Output the (x, y) coordinate of the center of the cell containing the given text.  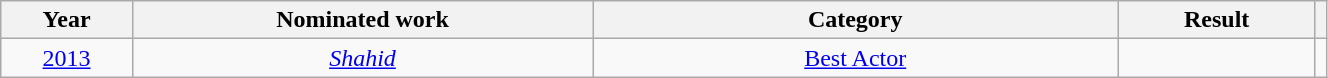
2013 (67, 58)
Year (67, 20)
Nominated work (362, 20)
Shahid (362, 58)
Category (856, 20)
Best Actor (856, 58)
Result (1216, 20)
